Determine the (x, y) coordinate at the center of the cell enclosing the given text.  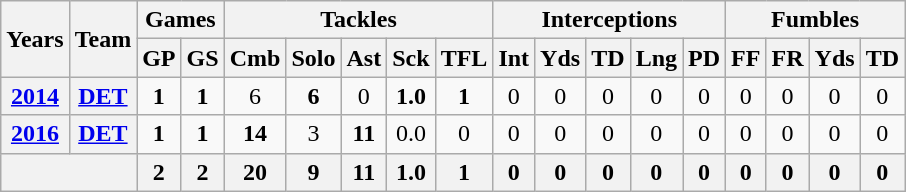
Int (514, 58)
FF (746, 58)
GS (202, 58)
FR (788, 58)
Games (180, 20)
2016 (35, 134)
GP (159, 58)
Tackles (358, 20)
Sck (411, 58)
PD (704, 58)
9 (314, 172)
Cmb (255, 58)
20 (255, 172)
TFL (464, 58)
3 (314, 134)
0.0 (411, 134)
Fumbles (816, 20)
Interceptions (610, 20)
Lng (656, 58)
14 (255, 134)
Team (103, 39)
Ast (364, 58)
Solo (314, 58)
2014 (35, 96)
Years (35, 39)
